Output the [x, y] coordinate of the center of the cell containing the given text.  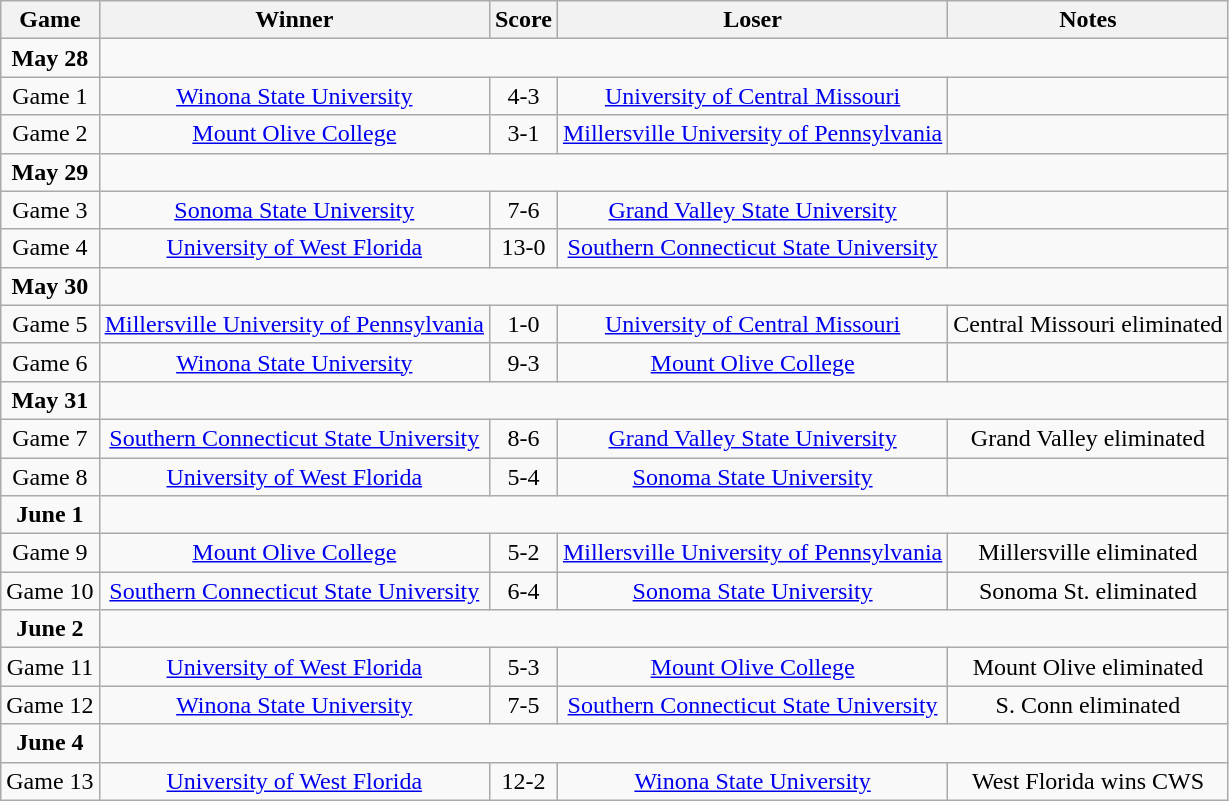
3-1 [523, 134]
May 29 [50, 172]
Game 2 [50, 134]
Loser [752, 20]
Winner [294, 20]
June 2 [50, 629]
Mount Olive eliminated [1088, 667]
9-3 [523, 362]
13-0 [523, 248]
Sonoma St. eliminated [1088, 591]
Grand Valley eliminated [1088, 438]
Game 10 [50, 591]
Game 9 [50, 553]
Game 6 [50, 362]
Game 3 [50, 210]
Game [50, 20]
Game 12 [50, 705]
Game 5 [50, 324]
4-3 [523, 96]
West Florida wins CWS [1088, 781]
Game 13 [50, 781]
May 31 [50, 400]
Score [523, 20]
Notes [1088, 20]
12-2 [523, 781]
7-6 [523, 210]
5-2 [523, 553]
Game 8 [50, 477]
May 28 [50, 58]
May 30 [50, 286]
Game 1 [50, 96]
8-6 [523, 438]
June 4 [50, 743]
5-4 [523, 477]
June 1 [50, 515]
7-5 [523, 705]
Millersville eliminated [1088, 553]
5-3 [523, 667]
Central Missouri eliminated [1088, 324]
1-0 [523, 324]
6-4 [523, 591]
Game 11 [50, 667]
Game 4 [50, 248]
S. Conn eliminated [1088, 705]
Game 7 [50, 438]
